From the cell containing the given text, extract its center point as [x, y] coordinate. 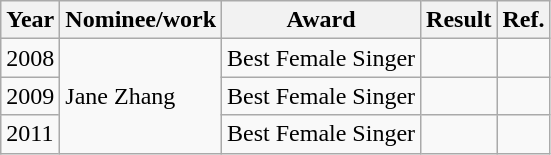
2011 [30, 134]
Nominee/work [141, 20]
Jane Zhang [141, 96]
Award [322, 20]
Result [459, 20]
Year [30, 20]
2009 [30, 96]
2008 [30, 58]
Ref. [524, 20]
